Pinpoint the cell where the given text exists, returning its (x, y) midpoint coordinate. 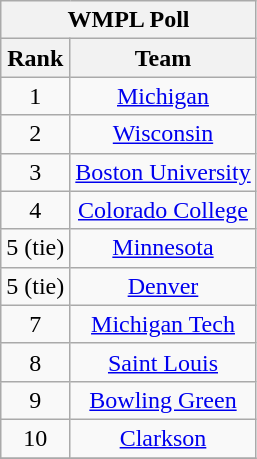
Team (163, 58)
Michigan (163, 96)
Denver (163, 286)
Minnesota (163, 248)
10 (36, 438)
3 (36, 172)
7 (36, 324)
Colorado College (163, 210)
9 (36, 400)
Saint Louis (163, 362)
Bowling Green (163, 400)
4 (36, 210)
Rank (36, 58)
1 (36, 96)
Clarkson (163, 438)
Wisconsin (163, 134)
2 (36, 134)
Michigan Tech (163, 324)
WMPL Poll (128, 20)
8 (36, 362)
Boston University (163, 172)
